Scan for the cell matching the given text and deliver its (X, Y) coordinate at center. 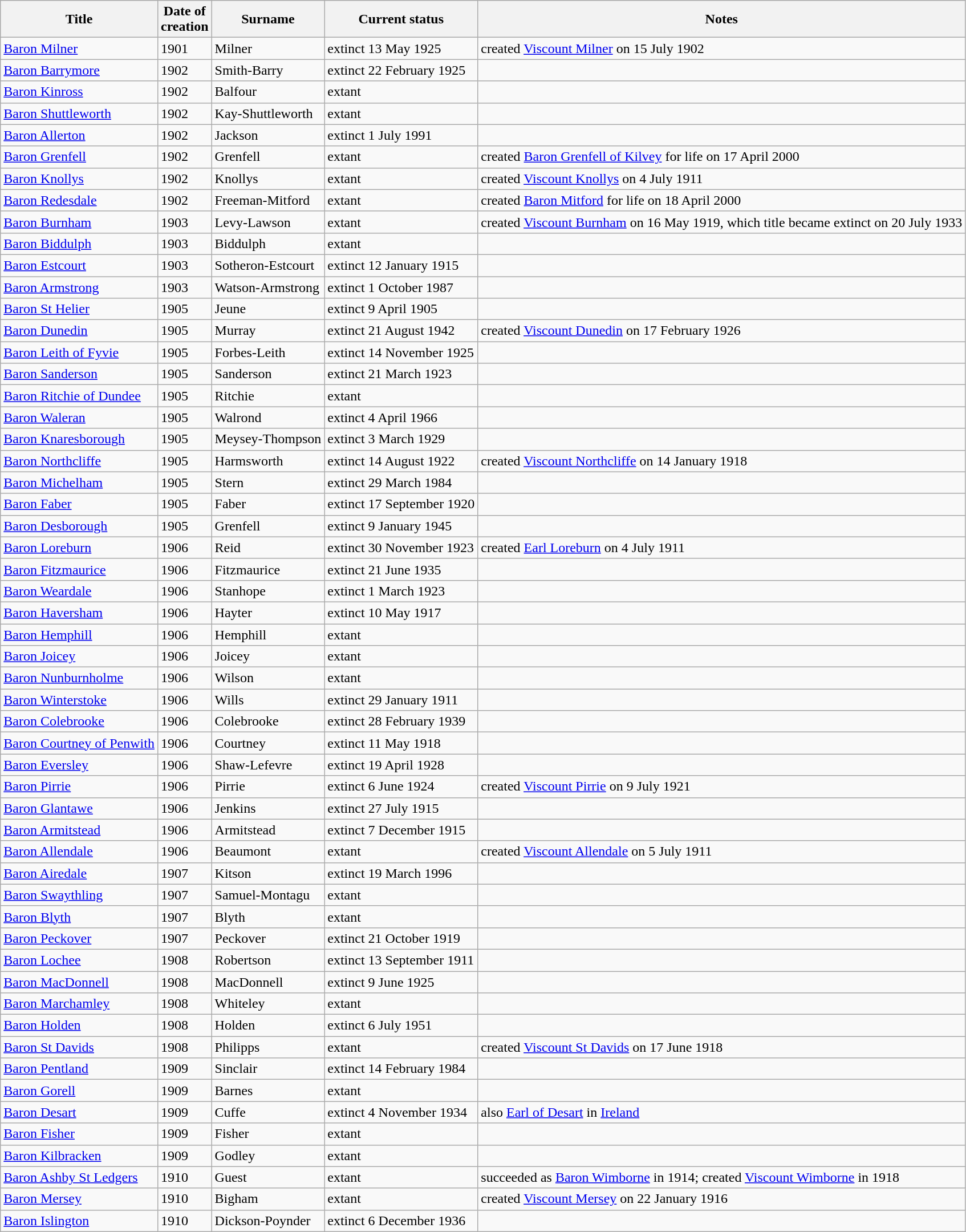
extinct 29 March 1984 (401, 483)
Fitzmaurice (268, 569)
Colebrooke (268, 722)
Baron Airedale (79, 873)
extinct 11 May 1918 (401, 743)
Wilson (268, 678)
Baron Armitstead (79, 830)
Baron Desart (79, 1112)
Fisher (268, 1134)
extinct 10 May 1917 (401, 613)
extinct 21 August 1942 (401, 331)
Wills (268, 700)
Baron Colebrooke (79, 722)
extinct 29 January 1911 (401, 700)
Harmsworth (268, 461)
Jackson (268, 135)
Sotheron-Estcourt (268, 265)
Baron Eversley (79, 765)
Baron Dunedin (79, 331)
Kitson (268, 873)
Faber (268, 504)
Baron Barrymore (79, 70)
Baron Sanderson (79, 374)
Baron Redesdale (79, 200)
created Viscount Dunedin on 17 February 1926 (722, 331)
Godley (268, 1156)
created Viscount Milner on 15 July 1902 (722, 48)
created Viscount Burnham on 16 May 1919, which title became extinct on 20 July 1933 (722, 222)
extinct 1 July 1991 (401, 135)
Ritchie (268, 396)
extinct 4 November 1934 (401, 1112)
extinct 27 July 1915 (401, 808)
Armitstead (268, 830)
Baron Biddulph (79, 244)
Bigham (268, 1199)
1901 (185, 48)
Baron Waleran (79, 418)
MacDonnell (268, 982)
Shaw-Lefevre (268, 765)
Baron Courtney of Penwith (79, 743)
Hayter (268, 613)
Baron Islington (79, 1221)
Baron Ritchie of Dundee (79, 396)
extinct 14 November 1925 (401, 352)
extinct 1 March 1923 (401, 591)
Guest (268, 1177)
Baron Estcourt (79, 265)
Current status (401, 19)
extinct 9 January 1945 (401, 526)
Blyth (268, 917)
Baron Grenfell (79, 157)
Title (79, 19)
Jeune (268, 309)
Baron Marchamley (79, 1004)
Pirrie (268, 787)
Walrond (268, 418)
Knollys (268, 179)
extinct 21 October 1919 (401, 938)
Freeman-Mitford (268, 200)
Baron MacDonnell (79, 982)
Murray (268, 331)
Samuel-Montagu (268, 895)
Baron Glantawe (79, 808)
extinct 13 May 1925 (401, 48)
Baron Gorell (79, 1091)
Biddulph (268, 244)
Baron Nunburnholme (79, 678)
Baron Swaythling (79, 895)
Milner (268, 48)
Baron Weardale (79, 591)
created Earl Loreburn on 4 July 1911 (722, 548)
Baron Peckover (79, 938)
Baron Michelham (79, 483)
created Baron Mitford for life on 18 April 2000 (722, 200)
Dickson-Poynder (268, 1221)
Reid (268, 548)
Date of creation (185, 19)
Baron Milner (79, 48)
Baron Kinross (79, 92)
also Earl of Desart in Ireland (722, 1112)
extinct 14 August 1922 (401, 461)
Baron Allendale (79, 852)
extinct 28 February 1939 (401, 722)
Jenkins (268, 808)
created Viscount Mersey on 22 January 1916 (722, 1199)
created Viscount Northcliffe on 14 January 1918 (722, 461)
Baron Blyth (79, 917)
succeeded as Baron Wimborne in 1914; created Viscount Wimborne in 1918 (722, 1177)
extinct 19 April 1928 (401, 765)
Levy-Lawson (268, 222)
created Viscount St Davids on 17 June 1918 (722, 1047)
Watson-Armstrong (268, 287)
Baron Mersey (79, 1199)
Forbes-Leith (268, 352)
Baron Burnham (79, 222)
Cuffe (268, 1112)
Sanderson (268, 374)
Baron Leith of Fyvie (79, 352)
Baron Joicey (79, 656)
extinct 9 June 1925 (401, 982)
Baron Fisher (79, 1134)
extinct 30 November 1923 (401, 548)
extinct 1 October 1987 (401, 287)
Hemphill (268, 635)
Smith-Barry (268, 70)
Baron Northcliffe (79, 461)
extinct 13 September 1911 (401, 960)
Baron Ashby St Ledgers (79, 1177)
Meysey-Thompson (268, 439)
Baron Armstrong (79, 287)
Baron Pentland (79, 1069)
Baron Desborough (79, 526)
Philipps (268, 1047)
Notes (722, 19)
Sinclair (268, 1069)
Whiteley (268, 1004)
Baron Fitzmaurice (79, 569)
Baron Loreburn (79, 548)
Baron Knaresborough (79, 439)
Holden (268, 1026)
created Viscount Knollys on 4 July 1911 (722, 179)
Baron Faber (79, 504)
Baron Knollys (79, 179)
Balfour (268, 92)
Robertson (268, 960)
extinct 6 June 1924 (401, 787)
extinct 6 December 1936 (401, 1221)
extinct 14 February 1984 (401, 1069)
Baron Winterstoke (79, 700)
Barnes (268, 1091)
Baron Hemphill (79, 635)
extinct 7 December 1915 (401, 830)
extinct 12 January 1915 (401, 265)
Baron Shuttleworth (79, 114)
Beaumont (268, 852)
Baron Kilbracken (79, 1156)
Baron Lochee (79, 960)
Courtney (268, 743)
created Baron Grenfell of Kilvey for life on 17 April 2000 (722, 157)
extinct 3 March 1929 (401, 439)
extinct 22 February 1925 (401, 70)
Kay-Shuttleworth (268, 114)
Joicey (268, 656)
extinct 17 September 1920 (401, 504)
Baron Pirrie (79, 787)
extinct 19 March 1996 (401, 873)
Baron Haversham (79, 613)
extinct 21 March 1923 (401, 374)
created Viscount Allendale on 5 July 1911 (722, 852)
Baron Holden (79, 1026)
Surname (268, 19)
created Viscount Pirrie on 9 July 1921 (722, 787)
extinct 6 July 1951 (401, 1026)
extinct 21 June 1935 (401, 569)
Stern (268, 483)
Baron St Davids (79, 1047)
Baron Allerton (79, 135)
extinct 4 April 1966 (401, 418)
Stanhope (268, 591)
Baron St Helier (79, 309)
Peckover (268, 938)
extinct 9 April 1905 (401, 309)
